Search for the cell housing the specified text and yield its (x, y) center coordinate. 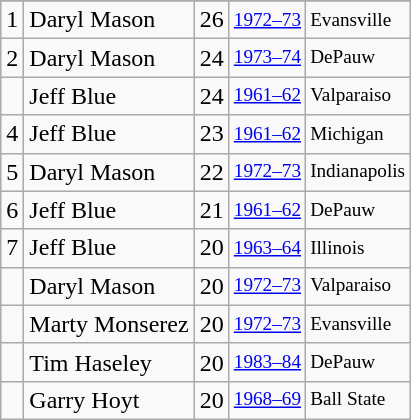
23 (212, 134)
2 (12, 58)
1973–74 (267, 58)
Michigan (358, 134)
5 (12, 172)
Tim Haseley (109, 362)
7 (12, 248)
Indianapolis (358, 172)
22 (212, 172)
26 (212, 20)
1963–64 (267, 248)
1968–69 (267, 400)
6 (12, 210)
4 (12, 134)
21 (212, 210)
Garry Hoyt (109, 400)
Ball State (358, 400)
Marty Monserez (109, 324)
1 (12, 20)
Illinois (358, 248)
1983–84 (267, 362)
